Return (x, y) of the center of cell containing provided text 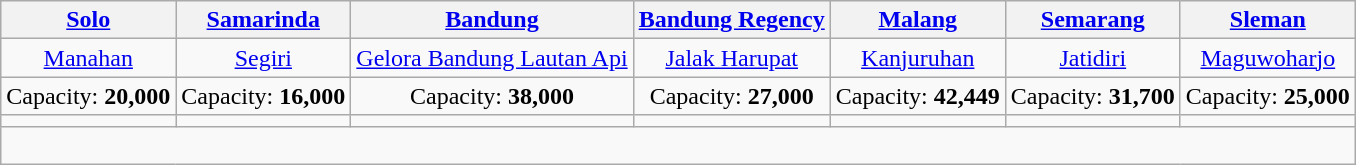
Capacity: 27,000 (732, 96)
Capacity: 20,000 (88, 96)
Semarang (1092, 20)
Segiri (264, 58)
Malang (918, 20)
Bandung (492, 20)
Capacity: 16,000 (264, 96)
Capacity: 42,449 (918, 96)
Maguwoharjo (1268, 58)
Gelora Bandung Lautan Api (492, 58)
Manahan (88, 58)
Capacity: 38,000 (492, 96)
Jalak Harupat (732, 58)
Kanjuruhan (918, 58)
Sleman (1268, 20)
Capacity: 31,700 (1092, 96)
Solo (88, 20)
Bandung Regency (732, 20)
Capacity: 25,000 (1268, 96)
Jatidiri (1092, 58)
Samarinda (264, 20)
